Extract the (X, Y) coordinate from the center of the cell holding the provided text.  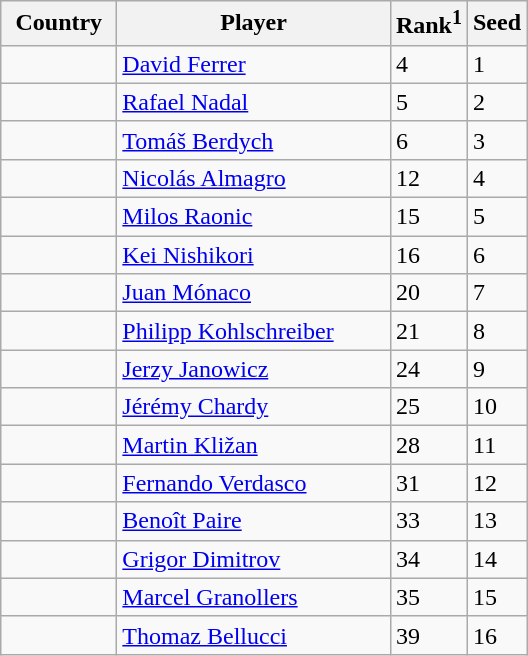
9 (496, 369)
39 (428, 635)
21 (428, 331)
Jérémy Chardy (254, 407)
3 (496, 140)
8 (496, 331)
20 (428, 293)
28 (428, 445)
Country (59, 24)
Benoît Paire (254, 521)
Seed (496, 24)
Nicolás Almagro (254, 178)
Marcel Granollers (254, 597)
14 (496, 559)
33 (428, 521)
Tomáš Berdych (254, 140)
25 (428, 407)
11 (496, 445)
Jerzy Janowicz (254, 369)
Fernando Verdasco (254, 483)
1 (496, 64)
31 (428, 483)
Kei Nishikori (254, 255)
13 (496, 521)
Player (254, 24)
Rank1 (428, 24)
Milos Raonic (254, 217)
24 (428, 369)
Philipp Kohlschreiber (254, 331)
Martin Kližan (254, 445)
Rafael Nadal (254, 102)
David Ferrer (254, 64)
10 (496, 407)
35 (428, 597)
7 (496, 293)
2 (496, 102)
Juan Mónaco (254, 293)
34 (428, 559)
Grigor Dimitrov (254, 559)
Thomaz Bellucci (254, 635)
